Provide the [X, Y] coordinate of the cell's center where the given text is located.  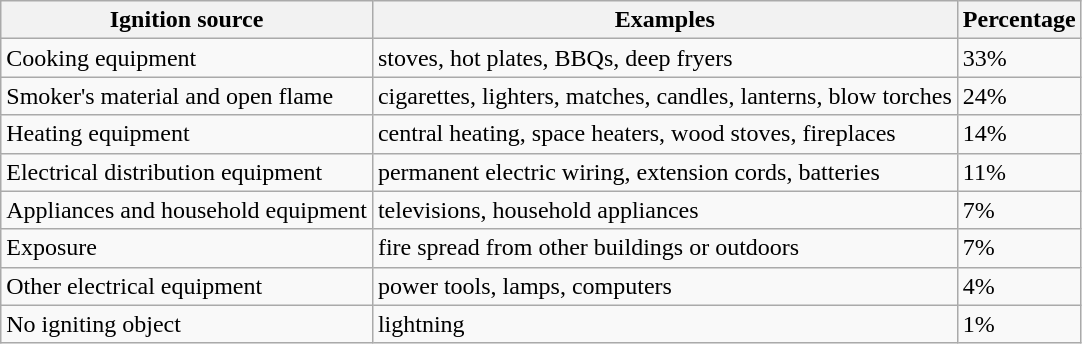
33% [1019, 58]
lightning [664, 324]
stoves, hot plates, BBQs, deep fryers [664, 58]
Appliances and household equipment [187, 210]
power tools, lamps, computers [664, 286]
1% [1019, 324]
Examples [664, 20]
Smoker's material and open flame [187, 96]
cigarettes, lighters, matches, candles, lanterns, blow torches [664, 96]
Other electrical equipment [187, 286]
central heating, space heaters, wood stoves, fireplaces [664, 134]
Electrical distribution equipment [187, 172]
Cooking equipment [187, 58]
Percentage [1019, 20]
24% [1019, 96]
Exposure [187, 248]
televisions, household appliances [664, 210]
Heating equipment [187, 134]
4% [1019, 286]
14% [1019, 134]
11% [1019, 172]
No igniting object [187, 324]
permanent electric wiring, extension cords, batteries [664, 172]
fire spread from other buildings or outdoors [664, 248]
Ignition source [187, 20]
